Capture the cell that displays the provided text and extract its (x, y) central coordinate. 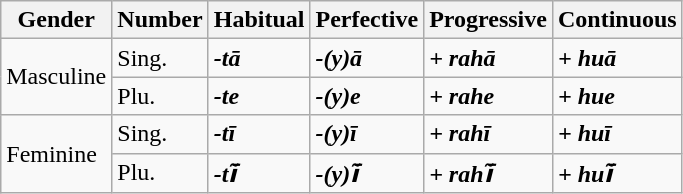
+ hue (617, 96)
-te (259, 96)
-tī̃ (259, 173)
Gender (56, 20)
+ huā (617, 58)
Continuous (617, 20)
-(y)ī (367, 134)
Feminine (56, 154)
-tā (259, 58)
-(y)e (367, 96)
+ rahā (488, 58)
Masculine (56, 77)
-(y)ā (367, 58)
+ rahī̃ (488, 173)
Number (160, 20)
+ huī̃ (617, 173)
Progressive (488, 20)
+ huī (617, 134)
+ rahe (488, 96)
Habitual (259, 20)
-(y)ī̃ (367, 173)
Perfective (367, 20)
-tī (259, 134)
+ rahī (488, 134)
